Determine the (x, y) coordinate at the center of the cell enclosing the given text.  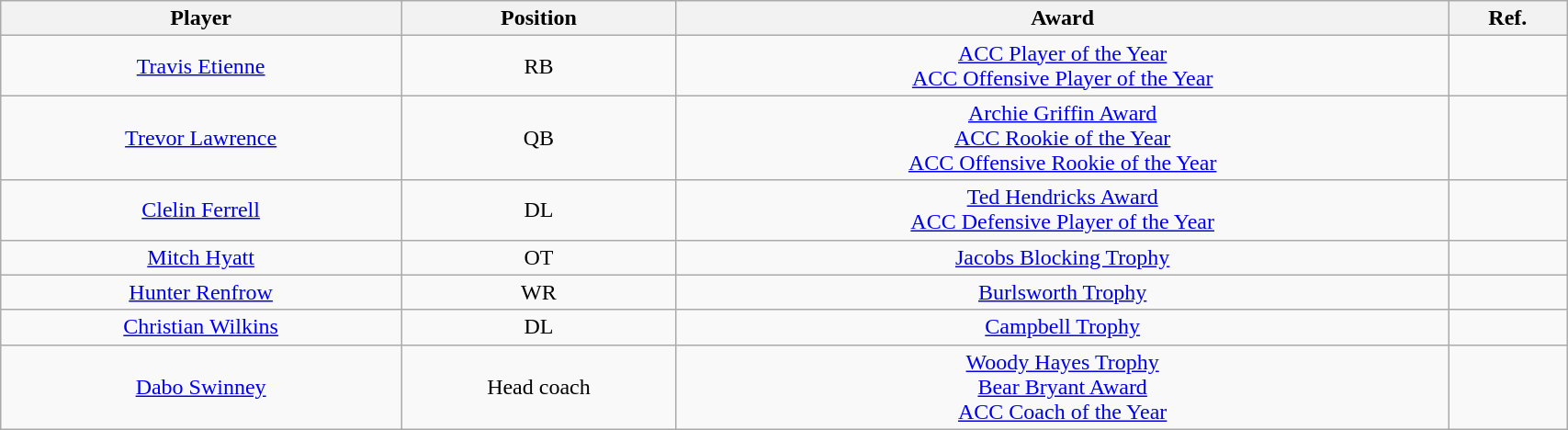
OT (538, 257)
Ref. (1508, 18)
Campbell Trophy (1062, 327)
Archie Griffin AwardACC Rookie of the YearACC Offensive Rookie of the Year (1062, 138)
ACC Player of the YearACC Offensive Player of the Year (1062, 66)
Clelin Ferrell (201, 209)
Jacobs Blocking Trophy (1062, 257)
Mitch Hyatt (201, 257)
Ted Hendricks AwardACC Defensive Player of the Year (1062, 209)
Award (1062, 18)
Christian Wilkins (201, 327)
Head coach (538, 387)
WR (538, 292)
Hunter Renfrow (201, 292)
Burlsworth Trophy (1062, 292)
Trevor Lawrence (201, 138)
QB (538, 138)
Position (538, 18)
Woody Hayes TrophyBear Bryant AwardACC Coach of the Year (1062, 387)
Player (201, 18)
RB (538, 66)
Dabo Swinney (201, 387)
Travis Etienne (201, 66)
